Scan for the cell matching the given text and deliver its [x, y] coordinate at center. 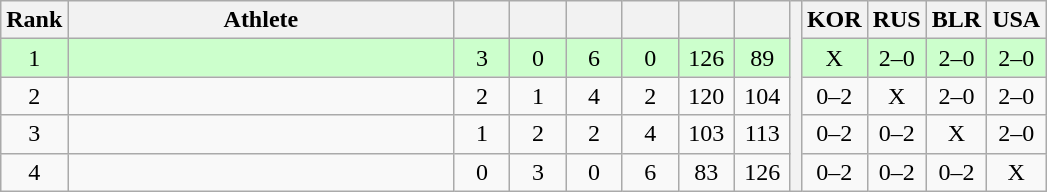
103 [706, 134]
BLR [956, 20]
104 [762, 96]
Athlete [261, 20]
Rank [34, 20]
KOR [834, 20]
RUS [896, 20]
120 [706, 96]
89 [762, 58]
USA [1016, 20]
113 [762, 134]
83 [706, 172]
